Output the (X, Y) coordinate of the center of the cell containing the given text.  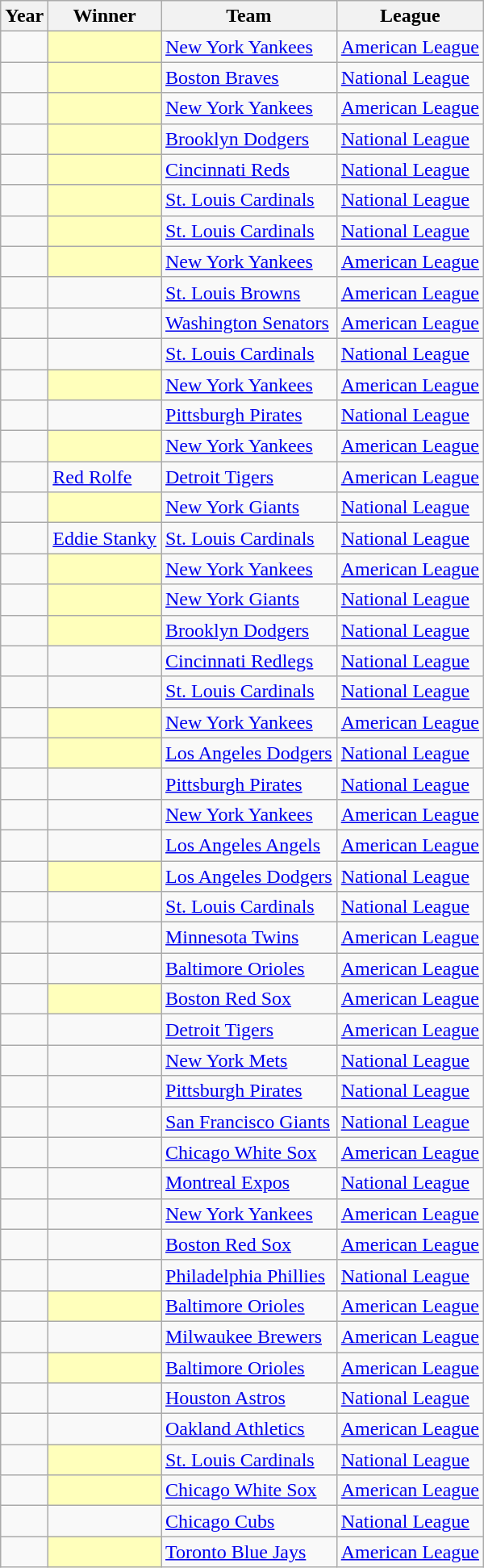
Eddie Stanky (105, 538)
League (410, 16)
Red Rolfe (105, 477)
Philadelphia Phillies (249, 1275)
Montreal Expos (249, 1183)
Cincinnati Redlegs (249, 661)
San Francisco Giants (249, 1122)
St. Louis Browns (249, 292)
New York Mets (249, 1060)
Year (24, 16)
Winner (105, 16)
Oakland Athletics (249, 1429)
Milwaukee Brewers (249, 1336)
Boston Braves (249, 77)
Washington Senators (249, 323)
Team (249, 16)
Minnesota Twins (249, 938)
Houston Astros (249, 1399)
Chicago Cubs (249, 1521)
Cincinnati Reds (249, 169)
Los Angeles Angels (249, 845)
Toronto Blue Jays (249, 1552)
